Scan for the cell matching the given text and deliver its (x, y) coordinate at center. 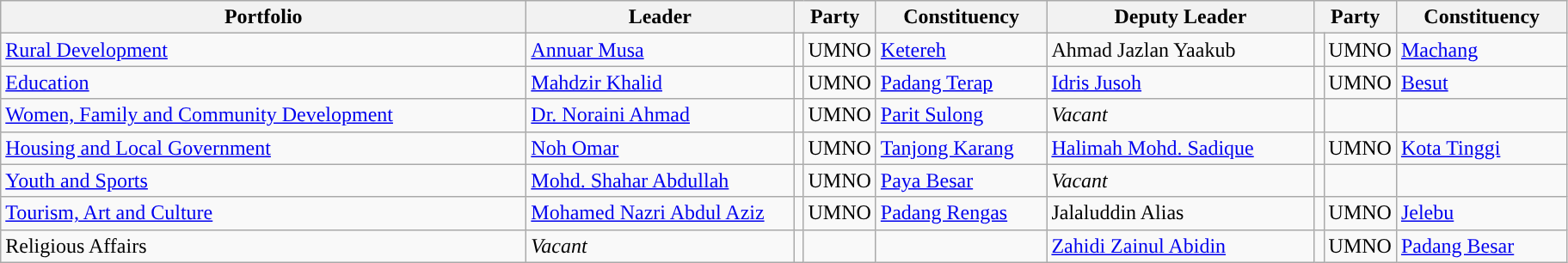
Jelebu (1481, 213)
Idris Jusoh (1180, 83)
Leader (661, 17)
Parit Sulong (962, 115)
Jalaluddin Alias (1180, 213)
Housing and Local Government (263, 148)
Padang Besar (1481, 246)
Tourism, Art and Culture (263, 213)
Halimah Mohd. Sadique (1180, 148)
Paya Besar (962, 180)
Mohd. Shahar Abdullah (661, 180)
Annuar Musa (661, 50)
Mahdzir Khalid (661, 83)
Tanjong Karang (962, 148)
Portfolio (263, 17)
Zahidi Zainul Abidin (1180, 246)
Ketereh (962, 50)
Deputy Leader (1180, 17)
Rural Development (263, 50)
Besut (1481, 83)
Machang (1481, 50)
Padang Terap (962, 83)
Ahmad Jazlan Yaakub (1180, 50)
Youth and Sports (263, 180)
Education (263, 83)
Women, Family and Community Development (263, 115)
Kota Tinggi (1481, 148)
Noh Omar (661, 148)
Mohamed Nazri Abdul Aziz (661, 213)
Religious Affairs (263, 246)
Padang Rengas (962, 213)
Dr. Noraini Ahmad (661, 115)
